Locate the cell with the specified text and output its [X, Y] center coordinate. 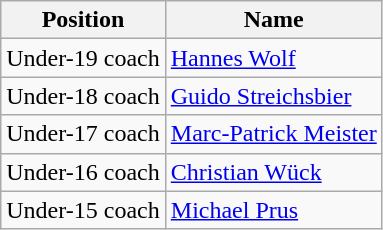
Michael Prus [274, 210]
Under-15 coach [84, 210]
Under-18 coach [84, 96]
Under-17 coach [84, 134]
Position [84, 20]
Guido Streichsbier [274, 96]
Hannes Wolf [274, 58]
Under-16 coach [84, 172]
Name [274, 20]
Christian Wück [274, 172]
Marc-Patrick Meister [274, 134]
Under-19 coach [84, 58]
